For the text-containing cell, return its midpoint in [x, y] coordinate format. 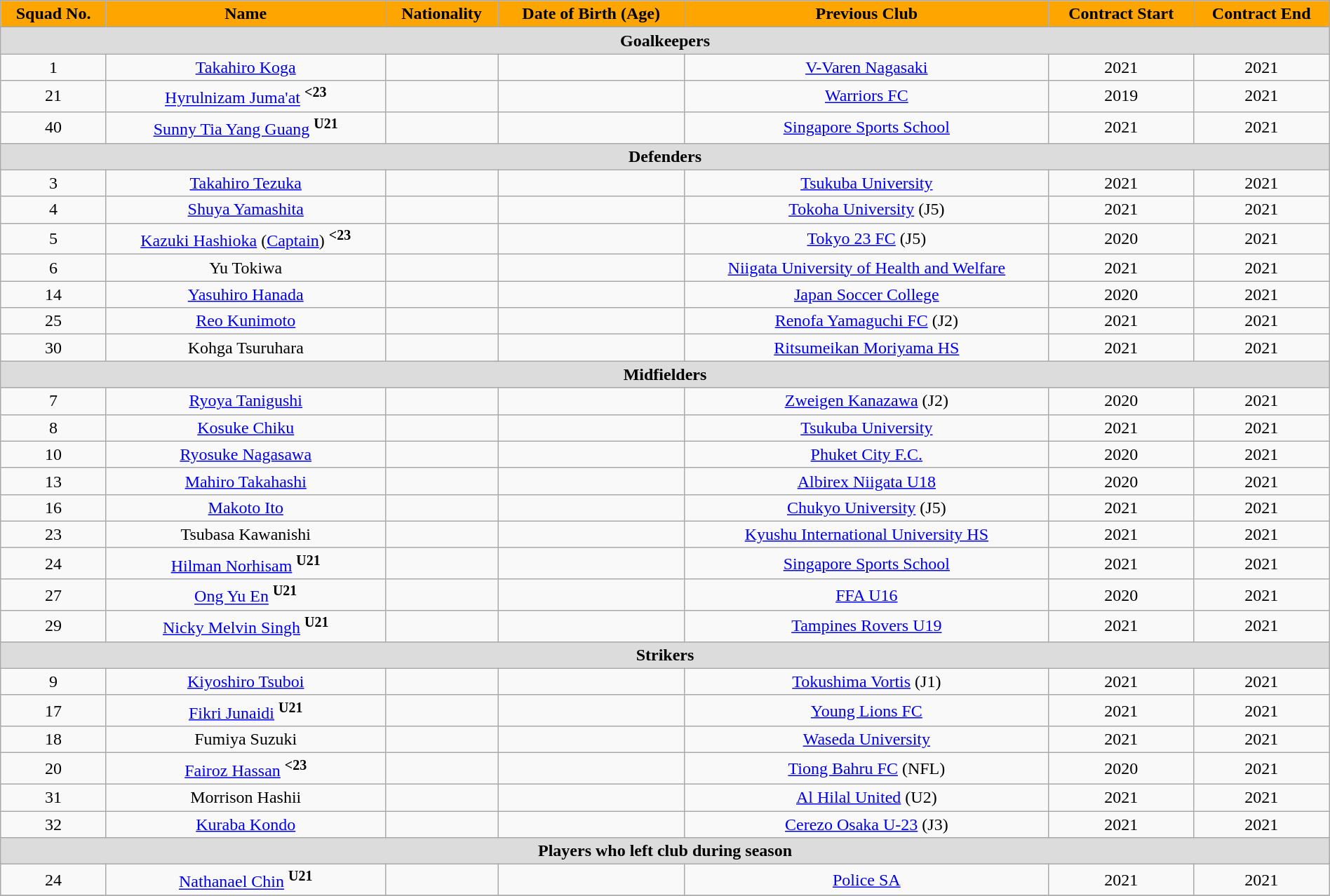
Midfielders [665, 374]
10 [53, 454]
16 [53, 508]
Defenders [665, 156]
Young Lions FC [866, 711]
V-Varen Nagasaki [866, 67]
Kuraba Kondo [246, 824]
7 [53, 401]
Nicky Melvin Singh U21 [246, 627]
FFA U16 [866, 595]
Kosuke Chiku [246, 428]
25 [53, 321]
Kyushu International University HS [866, 534]
21 [53, 97]
Ong Yu En U21 [246, 595]
Waseda University [866, 740]
Takahiro Koga [246, 67]
Contract Start [1121, 14]
3 [53, 183]
Fikri Junaidi U21 [246, 711]
Tokushima Vortis (J1) [866, 681]
Sunny Tia Yang Guang U21 [246, 128]
Kazuki Hashioka (Captain) <23 [246, 238]
Takahiro Tezuka [246, 183]
Contract End [1261, 14]
31 [53, 797]
Tokoha University (J5) [866, 210]
Name [246, 14]
Ryoya Tanigushi [246, 401]
Al Hilal United (U2) [866, 797]
14 [53, 294]
8 [53, 428]
Tokyo 23 FC (J5) [866, 238]
Police SA [866, 881]
40 [53, 128]
Kiyoshiro Tsuboi [246, 681]
30 [53, 348]
Goalkeepers [665, 41]
Previous Club [866, 14]
32 [53, 824]
6 [53, 268]
Reo Kunimoto [246, 321]
Nathanael Chin U21 [246, 881]
5 [53, 238]
Japan Soccer College [866, 294]
Squad No. [53, 14]
Tsubasa Kawanishi [246, 534]
13 [53, 481]
29 [53, 627]
Mahiro Takahashi [246, 481]
Yu Tokiwa [246, 268]
1 [53, 67]
Tiong Bahru FC (NFL) [866, 768]
Chukyo University (J5) [866, 508]
Hilman Norhisam U21 [246, 564]
Shuya Yamashita [246, 210]
Date of Birth (Age) [591, 14]
Hyrulnizam Juma'at <23 [246, 97]
Fairoz Hassan <23 [246, 768]
Renofa Yamaguchi FC (J2) [866, 321]
Players who left club during season [665, 851]
Nationality [442, 14]
23 [53, 534]
Tampines Rovers U19 [866, 627]
Cerezo Osaka U-23 (J3) [866, 824]
18 [53, 740]
27 [53, 595]
9 [53, 681]
Albirex Niigata U18 [866, 481]
Yasuhiro Hanada [246, 294]
Kohga Tsuruhara [246, 348]
20 [53, 768]
Ryosuke Nagasawa [246, 454]
Strikers [665, 655]
2019 [1121, 97]
17 [53, 711]
Fumiya Suzuki [246, 740]
Phuket City F.C. [866, 454]
Makoto Ito [246, 508]
Warriors FC [866, 97]
4 [53, 210]
Morrison Hashii [246, 797]
Zweigen Kanazawa (J2) [866, 401]
Ritsumeikan Moriyama HS [866, 348]
Niigata University of Health and Welfare [866, 268]
